Pinpoint the cell where the given text exists, returning its (x, y) midpoint coordinate. 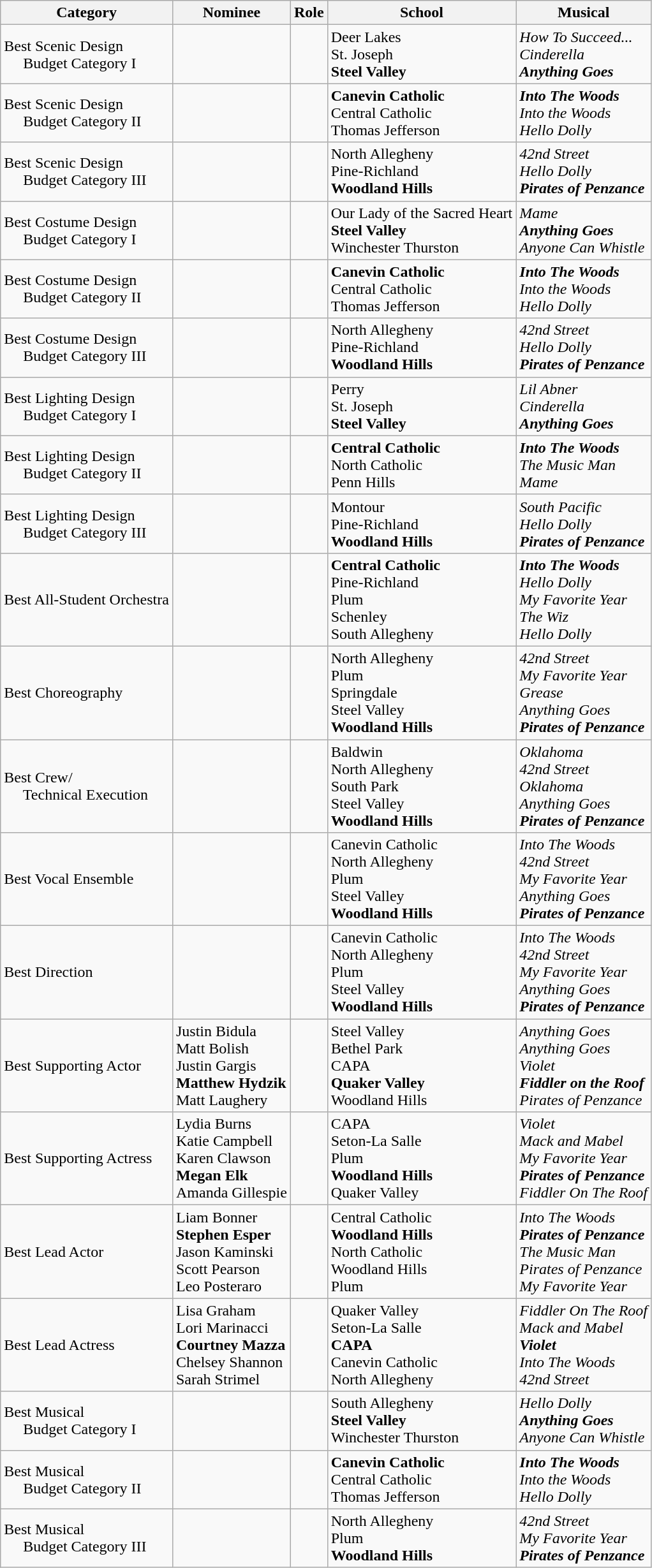
Fiddler On The RoofMack and MabelVioletInto The Woods42nd Street (584, 1345)
Into The WoodsPirates of PenzanceThe Music ManPirates of PenzanceMy Favorite Year (584, 1252)
Best Lighting Design Budget Category I (87, 406)
Best Direction (87, 972)
Into The WoodsThe Music ManMame (584, 465)
Best Lead Actor (87, 1252)
Category (87, 13)
Best Supporting Actress (87, 1159)
Steel ValleyBethel ParkCAPAQuaker ValleyWoodland Hills (422, 1066)
How To Succeed...CinderellaAnything Goes (584, 54)
VioletMack and MabelMy Favorite YearPirates of PenzanceFiddler On The Roof (584, 1159)
Best Musical Budget Category II (87, 1479)
Best Lighting Design Budget Category III (87, 524)
42nd StreetMy Favorite YearGreaseAnything GoesPirates of Penzance (584, 692)
Central CatholicWoodland HillsNorth CatholicWoodland HillsPlum (422, 1252)
BaldwinNorth AlleghenySouth ParkSteel ValleyWoodland Hills (422, 786)
Best Scenic Design Budget Category I (87, 54)
Best Choreography (87, 692)
Best Vocal Ensemble (87, 879)
Anything GoesAnything GoesVioletFiddler on the RoofPirates of Penzance (584, 1066)
Lisa GrahamLori MarinacciCourtney MazzaChelsey ShannonSarah Strimel (231, 1345)
North AlleghenyPlumWoodland Hills (422, 1538)
Best Costume Design Budget Category I (87, 230)
Best Costume Design Budget Category III (87, 348)
Best Musical Budget Category I (87, 1421)
South PacificHello DollyPirates of Penzance (584, 524)
Central CatholicPine-RichlandPlumSchenleySouth Allegheny (422, 599)
PerrySt. JosephSteel Valley (422, 406)
Nominee (231, 13)
Lydia BurnsKatie CampbellKaren ClawsonMegan ElkAmanda Gillespie (231, 1159)
Central CatholicNorth CatholicPenn Hills (422, 465)
Musical (584, 13)
Hello DollyAnything GoesAnyone Can Whistle (584, 1421)
Quaker ValleySeton-La SalleCAPACanevin CatholicNorth Allegheny (422, 1345)
South AlleghenySteel ValleyWinchester Thurston (422, 1421)
Best Supporting Actor (87, 1066)
Into The WoodsHello DollyMy Favorite YearThe WizHello Dolly (584, 599)
Best Costume Design Budget Category II (87, 289)
Best All-Student Orchestra (87, 599)
Best Crew/ Technical Execution (87, 786)
CAPASeton-La SallePlumWoodland HillsQuaker Valley (422, 1159)
Our Lady of the Sacred HeartSteel ValleyWinchester Thurston (422, 230)
School (422, 13)
42nd StreetMy Favorite YearPirates of Penzance (584, 1538)
Best Lighting Design Budget Category II (87, 465)
Lil AbnerCinderellaAnything Goes (584, 406)
Best Lead Actress (87, 1345)
MontourPine-RichlandWoodland Hills (422, 524)
MameAnything GoesAnyone Can Whistle (584, 230)
Best Scenic Design Budget Category II (87, 113)
Liam BonnerStephen EsperJason KaminskiScott PearsonLeo Posteraro (231, 1252)
Role (309, 13)
Justin BidulaMatt BolishJustin GargisMatthew HydzikMatt Laughery (231, 1066)
Oklahoma42nd StreetOklahomaAnything GoesPirates of Penzance (584, 786)
Best Scenic Design Budget Category III (87, 172)
North AlleghenyPlumSpringdaleSteel ValleyWoodland Hills (422, 692)
Deer LakesSt. JosephSteel Valley (422, 54)
Best Musical Budget Category III (87, 1538)
